From the cell containing the given text, extract its center point as [x, y] coordinate. 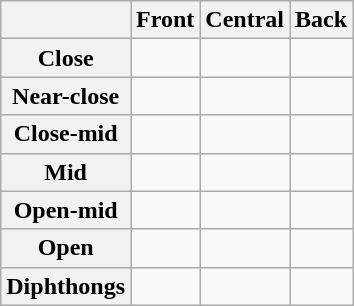
Diphthongs [66, 286]
Near-close [66, 96]
Back [322, 20]
Close-mid [66, 134]
Mid [66, 172]
Open-mid [66, 210]
Close [66, 58]
Open [66, 248]
Front [166, 20]
Central [245, 20]
